Return [x, y] of the center of cell containing provided text 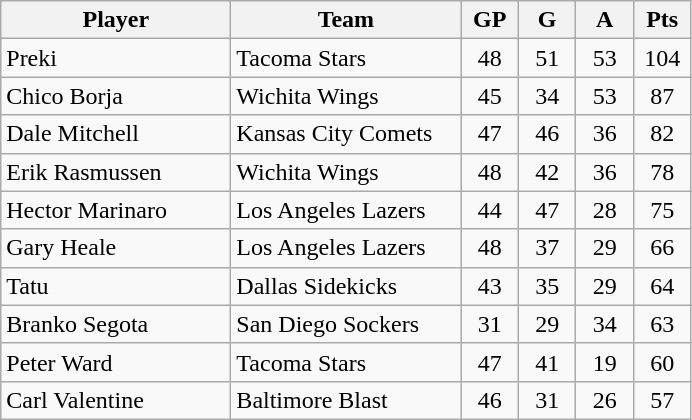
Baltimore Blast [346, 400]
26 [604, 400]
104 [662, 58]
A [604, 20]
60 [662, 362]
43 [490, 286]
28 [604, 210]
42 [546, 172]
19 [604, 362]
GP [490, 20]
Dale Mitchell [116, 134]
45 [490, 96]
51 [546, 58]
Hector Marinaro [116, 210]
Pts [662, 20]
63 [662, 324]
G [546, 20]
Team [346, 20]
75 [662, 210]
San Diego Sockers [346, 324]
41 [546, 362]
Preki [116, 58]
37 [546, 248]
87 [662, 96]
Peter Ward [116, 362]
Carl Valentine [116, 400]
Gary Heale [116, 248]
78 [662, 172]
Chico Borja [116, 96]
35 [546, 286]
Tatu [116, 286]
44 [490, 210]
Erik Rasmussen [116, 172]
Kansas City Comets [346, 134]
Player [116, 20]
57 [662, 400]
82 [662, 134]
66 [662, 248]
Dallas Sidekicks [346, 286]
64 [662, 286]
Branko Segota [116, 324]
